Scan for the cell matching the given text and deliver its [X, Y] coordinate at center. 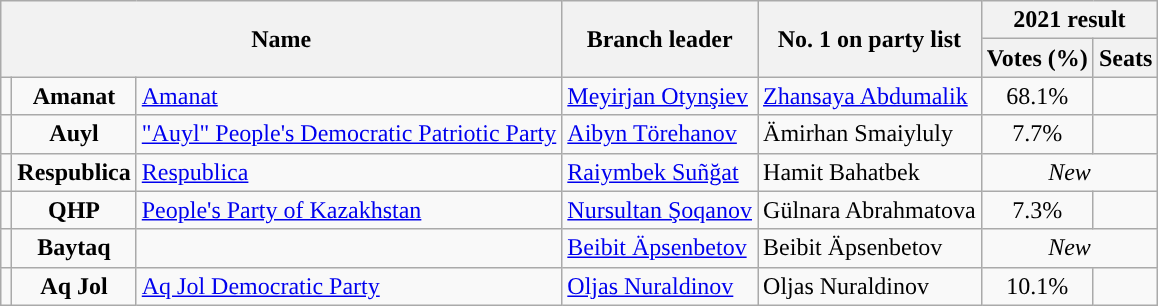
Baytaq [74, 248]
10.1% [1037, 286]
Gülnara Abrahmatova [870, 210]
Seats [1125, 58]
No. 1 on party list [870, 39]
Auyl [74, 134]
Nursultan Şoqanov [660, 210]
Hamit Bahatbek [870, 172]
Ämirhan Smaiyluly [870, 134]
Zhansaya Abdumalik [870, 96]
7.3% [1037, 210]
Raiymbek Suñğat [660, 172]
Votes (%) [1037, 58]
68.1% [1037, 96]
Branch leader [660, 39]
2021 result [1070, 20]
Aq Jol [74, 286]
"Auyl" People's Democratic Patriotic Party [349, 134]
QHP [74, 210]
Meyirjan Otynşiev [660, 96]
People's Party of Kazakhstan [349, 210]
Aq Jol Democratic Party [349, 286]
7.7% [1037, 134]
Aibyn Törehanov [660, 134]
Name [282, 39]
